Return [X, Y] of the center of cell containing provided text 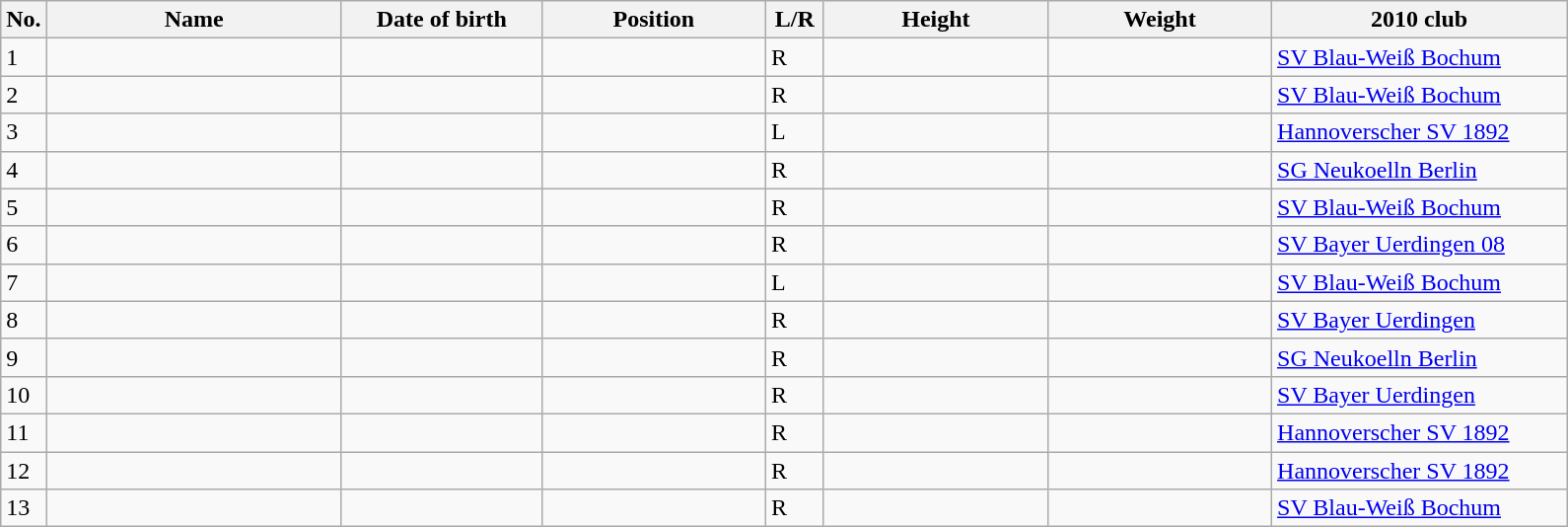
Weight [1160, 20]
6 [24, 245]
Name [193, 20]
3 [24, 132]
11 [24, 432]
10 [24, 395]
SV Bayer Uerdingen 08 [1420, 245]
8 [24, 320]
13 [24, 508]
L/R [795, 20]
2 [24, 95]
1 [24, 57]
Position [653, 20]
9 [24, 357]
12 [24, 471]
2010 club [1420, 20]
7 [24, 282]
5 [24, 207]
4 [24, 170]
No. [24, 20]
Date of birth [442, 20]
Height [935, 20]
